Return (X, Y) of the center of cell containing provided text 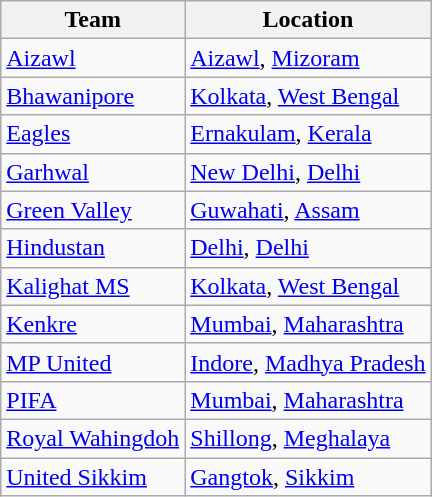
Aizawl (93, 58)
Eagles (93, 134)
Team (93, 20)
Royal Wahingdoh (93, 438)
Delhi, Delhi (308, 248)
Kenkre (93, 324)
Indore, Madhya Pradesh (308, 362)
New Delhi, Delhi (308, 172)
Kalighat MS (93, 286)
Hindustan (93, 248)
MP United (93, 362)
Location (308, 20)
Aizawl, Mizoram (308, 58)
Gangtok, Sikkim (308, 477)
Garhwal (93, 172)
Green Valley (93, 210)
United Sikkim (93, 477)
Guwahati, Assam (308, 210)
Ernakulam, Kerala (308, 134)
Bhawanipore (93, 96)
PIFA (93, 400)
Shillong, Meghalaya (308, 438)
